Return the (X, Y) coordinate for the center point of the cell that contains the specified text.  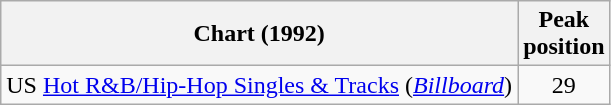
Chart (1992) (260, 34)
Peakposition (564, 34)
29 (564, 85)
US Hot R&B/Hip-Hop Singles & Tracks (Billboard) (260, 85)
